For the text-containing cell, return its midpoint in [x, y] coordinate format. 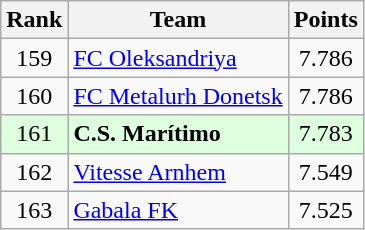
C.S. Marítimo [178, 134]
Gabala FK [178, 210]
159 [34, 58]
162 [34, 172]
FC Oleksandriya [178, 58]
7.525 [326, 210]
Points [326, 20]
7.783 [326, 134]
Vitesse Arnhem [178, 172]
161 [34, 134]
163 [34, 210]
Rank [34, 20]
7.549 [326, 172]
FC Metalurh Donetsk [178, 96]
160 [34, 96]
Team [178, 20]
